Extract the (X, Y) coordinate from the center of the cell holding the provided text.  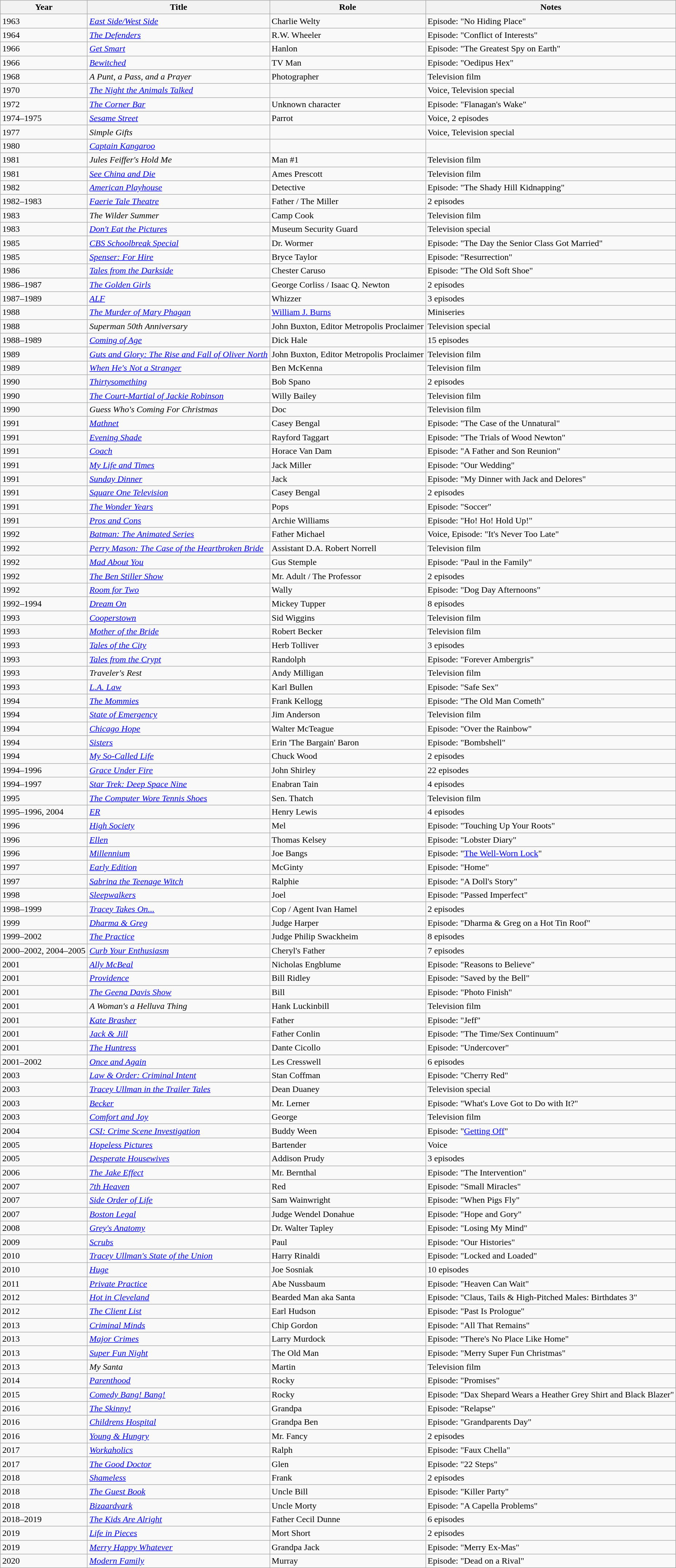
1968 (44, 77)
1999–2002 (44, 937)
Episode: "The Old Soft Shoe" (551, 271)
Willy Bailey (348, 395)
Grey's Anatomy (179, 1228)
The Night the Animals Talked (179, 90)
Harry Rinaldi (348, 1256)
The Wilder Summer (179, 215)
Mother of the Bride (179, 632)
Super Fun Night (179, 1353)
Miniseries (551, 312)
The Murder of Mary Phagan (179, 312)
Episode: "Over the Rainbow" (551, 729)
Don't Eat the Pictures (179, 229)
Archie Williams (348, 520)
Childrens Hospital (179, 1422)
Les Cresswell (348, 1062)
Dante Cicollo (348, 1048)
Chester Caruso (348, 271)
2006 (44, 1173)
Sunday Dinner (179, 479)
CBS Schoolbreak Special (179, 243)
Law & Order: Criminal Intent (179, 1076)
Episode: "The Greatest Spy on Earth" (551, 49)
Curb Your Enthusiasm (179, 951)
Episode: "Losing My Mind" (551, 1228)
Scrubs (179, 1242)
Episode: "Flanagan's Wake" (551, 104)
Simple Gifts (179, 132)
2000–2002, 2004–2005 (44, 951)
John Shirley (348, 770)
Episode: "Small Miracles" (551, 1186)
1986 (44, 271)
1982 (44, 188)
Notes (551, 7)
Captain Kangaroo (179, 146)
1987–1989 (44, 299)
2009 (44, 1242)
The Computer Wore Tennis Shoes (179, 798)
Coming of Age (179, 340)
Episode: "Dax Shepard Wears a Heather Grey Shirt and Black Blazer" (551, 1395)
Episode: "No Hiding Place" (551, 21)
Rayford Taggart (348, 437)
Episode: "Getting Off" (551, 1131)
Stan Coffman (348, 1076)
See China and Die (179, 174)
Wally (348, 590)
Randolph (348, 659)
1970 (44, 90)
Ralphie (348, 881)
My Santa (179, 1367)
My Life and Times (179, 465)
Episode: "Saved by the Bell" (551, 978)
1998–1999 (44, 909)
Episode: "The Shady Hill Kidnapping" (551, 188)
The Ben Stiller Show (179, 576)
The Court-Martial of Jackie Robinson (179, 395)
Addison Prudy (348, 1159)
Buddy Ween (348, 1131)
Episode: "What's Love Got to Do with It?" (551, 1103)
2018–2019 (44, 1520)
Parrot (348, 118)
1974–1975 (44, 118)
Grandpa Jack (348, 1547)
Mr. Fancy (348, 1436)
A Woman's a Helluva Thing (179, 1006)
Herb Tolliver (348, 645)
Episode: "Safe Sex" (551, 687)
Chip Gordon (348, 1325)
2015 (44, 1395)
Karl Bullen (348, 687)
Thomas Kelsey (348, 839)
Father / The Miller (348, 202)
Episode: "The Old Man Cometh" (551, 701)
Judge Philip Swackheim (348, 937)
Desperate Housewives (179, 1159)
Episode: "The Intervention" (551, 1173)
1972 (44, 104)
Criminal Minds (179, 1325)
Becker (179, 1103)
Providence (179, 978)
Episode: "There's No Place Like Home" (551, 1339)
Dean Duaney (348, 1089)
Episode: "Faux Chella" (551, 1450)
American Playhouse (179, 188)
Episode: "Claus, Tails & High-Pitched Males: Birthdates 3" (551, 1298)
Episode: "Grandparents Day" (551, 1422)
Sen. Thatch (348, 798)
Dream On (179, 604)
Jack Miller (348, 465)
ALF (179, 299)
Episode: "Lobster Diary" (551, 839)
The Golden Girls (179, 285)
Episode: "The Trials of Wood Newton" (551, 437)
Batman: The Animated Series (179, 534)
1992–1994 (44, 604)
Frank Kellogg (348, 701)
Year (44, 7)
Paul (348, 1242)
Early Edition (179, 867)
Modern Family (179, 1561)
Cop / Agent Ivan Hamel (348, 909)
Joe Bangs (348, 854)
Mickey Tupper (348, 604)
Tales from the Crypt (179, 659)
Square One Television (179, 493)
1988–1989 (44, 340)
East Side/West Side (179, 21)
1994–1997 (44, 784)
Larry Murdock (348, 1339)
Dr. Wormer (348, 243)
Sam Wainwright (348, 1200)
2020 (44, 1561)
Hank Luckinbill (348, 1006)
Episode: "The Well-Worn Lock" (551, 854)
Jack (348, 479)
Perry Mason: The Case of the Heartbroken Bride (179, 548)
1998 (44, 895)
2001–2002 (44, 1062)
Guess Who's Coming For Christmas (179, 410)
Judge Harper (348, 923)
The Wonder Years (179, 507)
Sleepwalkers (179, 895)
Episode: "22 Steps" (551, 1464)
Episode: "Killer Party" (551, 1491)
Voice, 2 episodes (551, 118)
Red (348, 1186)
Episode: "A Capella Problems" (551, 1506)
When He's Not a Stranger (179, 368)
1982–1983 (44, 202)
ER (179, 812)
Sid Wiggins (348, 618)
Episode: "Oedipus Hex" (551, 63)
Episode: "Dead on a Rival" (551, 1561)
Role (348, 7)
The Defenders (179, 35)
The Corner Bar (179, 104)
Horace Van Dam (348, 451)
7th Heaven (179, 1186)
Judge Wendel Donahue (348, 1214)
TV Man (348, 63)
Unknown character (348, 104)
Episode: "Conflict of Interests" (551, 35)
Boston Legal (179, 1214)
Frank (348, 1478)
Spenser: For Hire (179, 257)
Thirtysomething (179, 382)
2014 (44, 1381)
Detective (348, 188)
1986–1987 (44, 285)
Once and Again (179, 1062)
Episode: "A Father and Son Reunion" (551, 451)
Mr. Bernthal (348, 1173)
Bill (348, 992)
State of Emergency (179, 715)
Dr. Walter Tapley (348, 1228)
Title (179, 7)
Episode: "The Time/Sex Continuum" (551, 1034)
Mel (348, 826)
The Huntress (179, 1048)
George Corliss / Isaac Q. Newton (348, 285)
15 episodes (551, 340)
Grandpa Ben (348, 1422)
Ellen (179, 839)
Uncle Morty (348, 1506)
Abe Nussbaum (348, 1283)
Joe Sosniak (348, 1269)
Episode: "The Case of the Unnatural" (551, 424)
1980 (44, 146)
Bewitched (179, 63)
R.W. Wheeler (348, 35)
Tales of the City (179, 645)
Ames Prescott (348, 174)
Photographer (348, 77)
Sabrina the Teenage Witch (179, 881)
Robert Becker (348, 632)
Episode: "Resurrection" (551, 257)
Martin (348, 1367)
Father Michael (348, 534)
Episode: "Our Histories" (551, 1242)
10 episodes (551, 1269)
Episode: "My Dinner with Jack and Delores" (551, 479)
Tracey Ullman's State of the Union (179, 1256)
Pros and Cons (179, 520)
The Client List (179, 1311)
Huge (179, 1269)
High Society (179, 826)
Jack & Jill (179, 1034)
CSI: Crime Scene Investigation (179, 1131)
Workaholics (179, 1450)
Pops (348, 507)
Shameless (179, 1478)
Episode: "Undercover" (551, 1048)
Merry Happy Whatever (179, 1547)
Evening Shade (179, 437)
Jules Feiffer's Hold Me (179, 160)
Museum Security Guard (348, 229)
Hanlon (348, 49)
Get Smart (179, 49)
Doc (348, 410)
Dharma & Greg (179, 923)
Grandpa (348, 1408)
Side Order of Life (179, 1200)
Tracey Takes On... (179, 909)
Episode: "Ho! Ho! Hold Up!" (551, 520)
Episode: "Passed Imperfect" (551, 895)
Bob Spano (348, 382)
Coach (179, 451)
Joel (348, 895)
Walter McTeague (348, 729)
1999 (44, 923)
Life in Pieces (179, 1533)
The Mommies (179, 701)
Camp Cook (348, 215)
Comfort and Joy (179, 1117)
Episode: "Jeff" (551, 1020)
Father Cecil Dunne (348, 1520)
Chicago Hope (179, 729)
1995–1996, 2004 (44, 812)
Millennium (179, 854)
1977 (44, 132)
William J. Burns (348, 312)
McGinty (348, 867)
Episode: "Dog Day Afternoons" (551, 590)
Superman 50th Anniversary (179, 326)
Mr. Adult / The Professor (348, 576)
Tracey Ullman in the Trailer Tales (179, 1089)
Episode: "Promises" (551, 1381)
Murray (348, 1561)
Father (348, 1020)
Bryce Taylor (348, 257)
Young & Hungry (179, 1436)
Bizaardvark (179, 1506)
Kate Brasher (179, 1020)
2008 (44, 1228)
Mathnet (179, 424)
Man #1 (348, 160)
The Jake Effect (179, 1173)
Episode: "Home" (551, 867)
1994–1996 (44, 770)
2004 (44, 1131)
L.A. Law (179, 687)
1964 (44, 35)
Room for Two (179, 590)
1963 (44, 21)
My So-Called Life (179, 756)
Episode: "Photo Finish" (551, 992)
Parenthood (179, 1381)
The Kids Are Alright (179, 1520)
Major Crimes (179, 1339)
Sesame Street (179, 118)
Episode: "Hope and Gory" (551, 1214)
Charlie Welty (348, 21)
Star Trek: Deep Space Nine (179, 784)
22 episodes (551, 770)
Whizzer (348, 299)
Episode: "Soccer" (551, 507)
Ally McBeal (179, 964)
Cheryl's Father (348, 951)
Comedy Bang! Bang! (179, 1395)
Episode: "Merry Ex-Mas" (551, 1547)
Sisters (179, 742)
The Good Doctor (179, 1464)
Grace Under Fire (179, 770)
Chuck Wood (348, 756)
Jim Anderson (348, 715)
The Old Man (348, 1353)
Voice (551, 1145)
The Practice (179, 937)
Glen (348, 1464)
Episode: "Dharma & Greg on a Hot Tin Roof" (551, 923)
Andy Milligan (348, 673)
Gus Stemple (348, 562)
Father Conlin (348, 1034)
Episode: "All That Remains" (551, 1325)
Bearded Man aka Santa (348, 1298)
Episode: "Locked and Loaded" (551, 1256)
Episode: "Paul in the Family" (551, 562)
The Geena Davis Show (179, 992)
Erin 'The Bargain' Baron (348, 742)
Voice, Episode: "It's Never Too Late" (551, 534)
Earl Hudson (348, 1311)
Ben McKenna (348, 368)
Mad About You (179, 562)
Episode: "A Doll's Story" (551, 881)
Dick Hale (348, 340)
Uncle Bill (348, 1491)
2011 (44, 1283)
Traveler's Rest (179, 673)
Episode: "Heaven Can Wait" (551, 1283)
Guts and Glory: The Rise and Fall of Oliver North (179, 354)
Episode: "Relapse" (551, 1408)
Faerie Tale Theatre (179, 202)
Episode: "Reasons to Believe" (551, 964)
Nicholas Engblume (348, 964)
The Skinny! (179, 1408)
Episode: "The Day the Senior Class Got Married" (551, 243)
Bartender (348, 1145)
Episode: "Our Wedding" (551, 465)
The Guest Book (179, 1491)
George (348, 1117)
Private Practice (179, 1283)
A Punt, a Pass, and a Prayer (179, 77)
Episode: "Bombshell" (551, 742)
Cooperstown (179, 618)
Tales from the Darkside (179, 271)
Episode: "Forever Ambergris" (551, 659)
Enabran Tain (348, 784)
Bill Ridley (348, 978)
Ralph (348, 1450)
Episode: "Touching Up Your Roots" (551, 826)
Hopeless Pictures (179, 1145)
Mr. Lerner (348, 1103)
Assistant D.A. Robert Norrell (348, 548)
Henry Lewis (348, 812)
1995 (44, 798)
Hot in Cleveland (179, 1298)
7 episodes (551, 951)
Episode: "When Pigs Fly" (551, 1200)
Mort Short (348, 1533)
Episode: "Merry Super Fun Christmas" (551, 1353)
Episode: "Past Is Prologue" (551, 1311)
Episode: "Cherry Red" (551, 1076)
